Search for the cell housing the specified text and yield its (x, y) center coordinate. 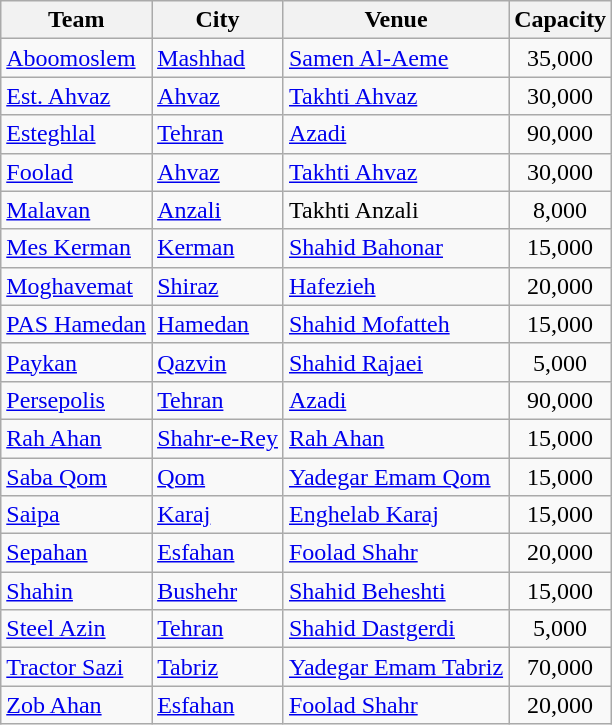
Shahid Mofatteh (396, 324)
Mashhad (218, 58)
Shahid Bahonar (396, 248)
Samen Al-Aeme (396, 58)
Kerman (218, 248)
Foolad (76, 172)
Steel Azin (76, 629)
Qom (218, 477)
Malavan (76, 210)
Saipa (76, 515)
Tractor Sazi (76, 667)
PAS Hamedan (76, 324)
Tabriz (218, 667)
Enghelab Karaj (396, 515)
Capacity (560, 20)
Persepolis (76, 400)
Yadegar Emam Qom (396, 477)
Saba Qom (76, 477)
Shahid Rajaei (396, 362)
35,000 (560, 58)
70,000 (560, 667)
Bushehr (218, 591)
Esteghlal (76, 134)
Aboomoslem (76, 58)
Takhti Anzali (396, 210)
Qazvin (218, 362)
Anzali (218, 210)
Est. Ahvaz (76, 96)
Zob Ahan (76, 705)
Venue (396, 20)
Sepahan (76, 553)
Moghavemat (76, 286)
Shahid Dastgerdi (396, 629)
Mes Kerman (76, 248)
Hamedan (218, 324)
Shiraz (218, 286)
Karaj (218, 515)
8,000 (560, 210)
Shahid Beheshti (396, 591)
Shahin (76, 591)
City (218, 20)
Team (76, 20)
Shahr-e-Rey (218, 438)
Hafezieh (396, 286)
Paykan (76, 362)
Yadegar Emam Tabriz (396, 667)
